Return (x, y) of the center of cell containing provided text 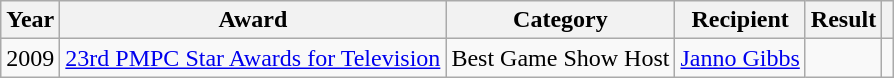
Year (30, 20)
2009 (30, 58)
Recipient (740, 20)
23rd PMPC Star Awards for Television (253, 58)
Janno Gibbs (740, 58)
Category (560, 20)
Award (253, 20)
Best Game Show Host (560, 58)
Result (843, 20)
